Find where the given text appears and provide that cell's center as [x, y] coordinate. 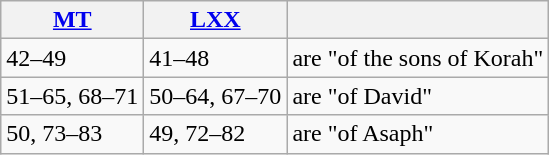
are "of Asaph" [418, 134]
50, 73–83 [72, 134]
41–48 [216, 58]
42–49 [72, 58]
50–64, 67–70 [216, 96]
are "of the sons of Korah" [418, 58]
51–65, 68–71 [72, 96]
are "of David" [418, 96]
LXX [216, 20]
49, 72–82 [216, 134]
MT [72, 20]
